Extract the [x, y] coordinate from the center of the cell holding the provided text.  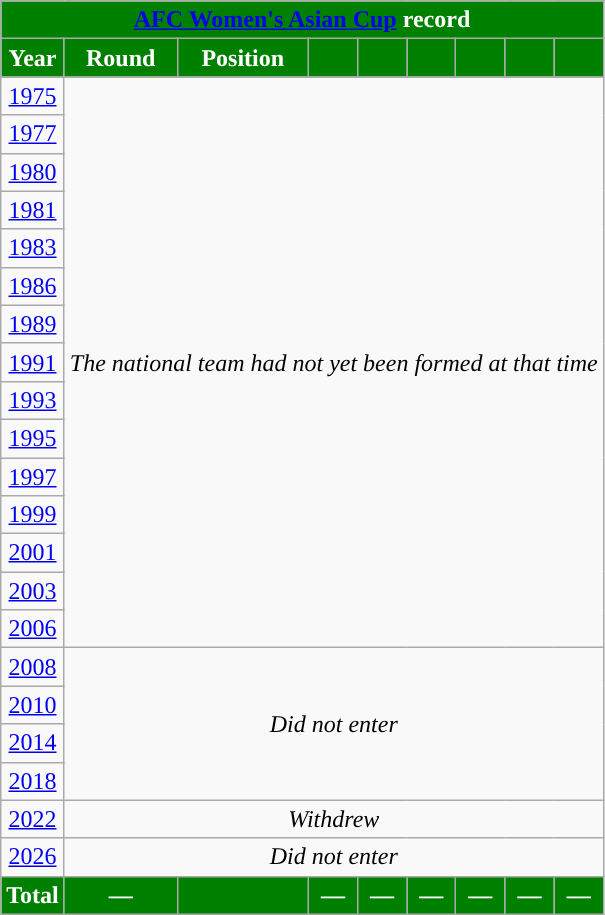
Year [33, 58]
1989 [33, 324]
Total [33, 895]
1991 [33, 362]
1977 [33, 134]
AFC Women's Asian Cup record [302, 20]
2018 [33, 781]
1993 [33, 400]
2003 [33, 591]
Withdrew [334, 819]
1997 [33, 477]
2008 [33, 667]
2006 [33, 629]
Round [120, 58]
1999 [33, 515]
1995 [33, 438]
2010 [33, 705]
The national team had not yet been formed at that time [334, 362]
1975 [33, 96]
Position [242, 58]
1981 [33, 210]
2014 [33, 743]
2022 [33, 819]
2001 [33, 553]
1983 [33, 248]
1980 [33, 172]
2026 [33, 857]
1986 [33, 286]
